Output the [X, Y] coordinate of the center of the cell containing the given text.  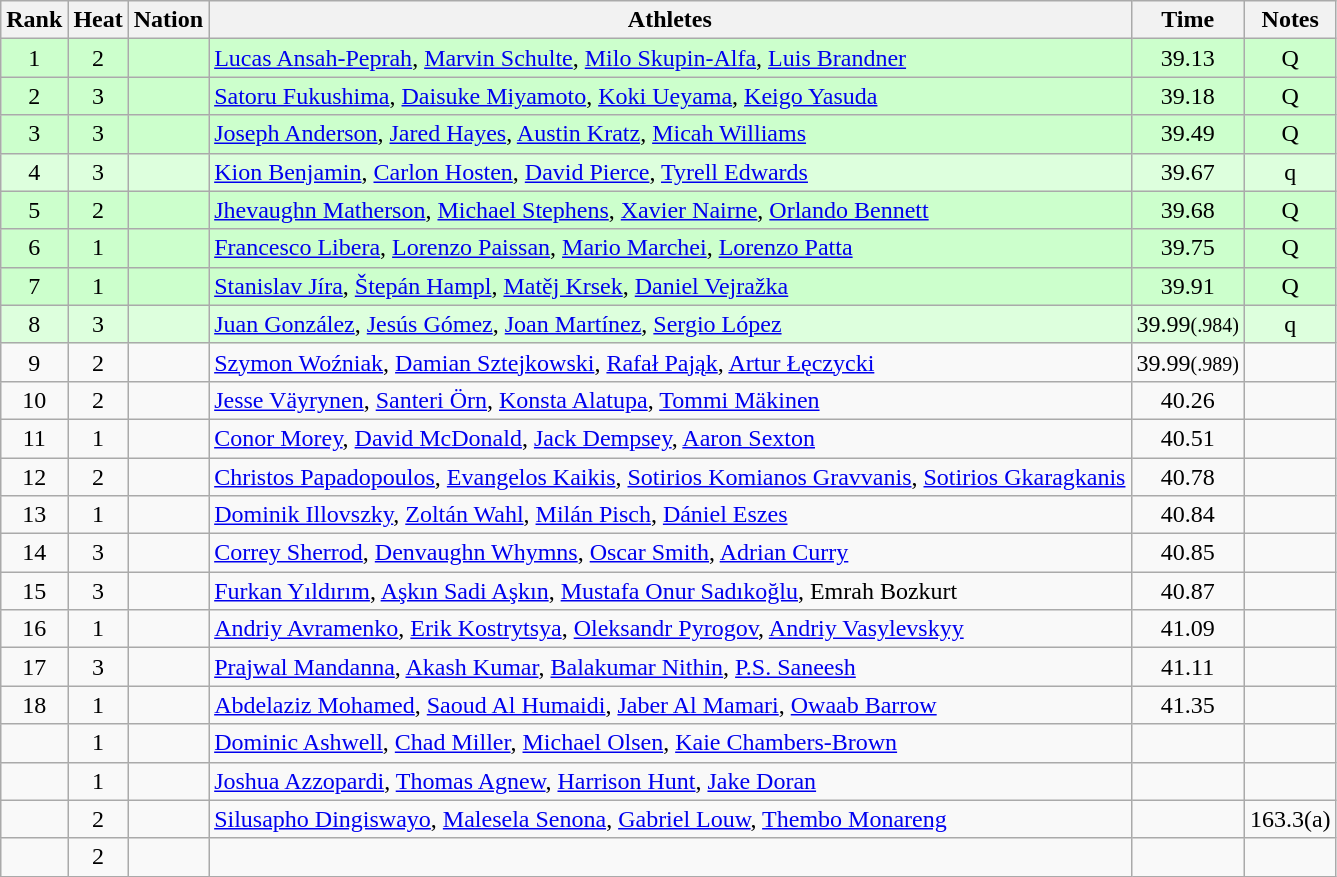
Lucas Ansah-Peprah, Marvin Schulte, Milo Skupin-Alfa, Luis Brandner [670, 58]
39.68 [1188, 210]
13 [34, 515]
Dominik Illovszky, Zoltán Wahl, Milán Pisch, Dániel Eszes [670, 515]
39.67 [1188, 172]
Time [1188, 20]
163.3(a) [1290, 819]
17 [34, 667]
9 [34, 362]
40.87 [1188, 591]
Prajwal Mandanna, Akash Kumar, Balakumar Nithin, P.S. Saneesh [670, 667]
14 [34, 553]
40.84 [1188, 515]
41.09 [1188, 629]
Jhevaughn Matherson, Michael Stephens, Xavier Nairne, Orlando Bennett [670, 210]
Joshua Azzopardi, Thomas Agnew, Harrison Hunt, Jake Doran [670, 781]
41.35 [1188, 705]
6 [34, 248]
15 [34, 591]
41.11 [1188, 667]
Rank [34, 20]
16 [34, 629]
Dominic Ashwell, Chad Miller, Michael Olsen, Kaie Chambers-Brown [670, 743]
Szymon Woźniak, Damian Sztejkowski, Rafał Pająk, Artur Łęczycki [670, 362]
Juan González, Jesús Gómez, Joan Martínez, Sergio López [670, 324]
Correy Sherrod, Denvaughn Whymns, Oscar Smith, Adrian Curry [670, 553]
Andriy Avramenko, Erik Kostrytsya, Oleksandr Pyrogov, Andriy Vasylevskyy [670, 629]
5 [34, 210]
10 [34, 400]
39.99(.989) [1188, 362]
Jesse Väyrynen, Santeri Örn, Konsta Alatupa, Tommi Mäkinen [670, 400]
39.13 [1188, 58]
40.51 [1188, 438]
40.85 [1188, 553]
Nation [168, 20]
39.99(.984) [1188, 324]
Stanislav Jíra, Štepán Hampl, Matěj Krsek, Daniel Vejražka [670, 286]
39.18 [1188, 96]
Notes [1290, 20]
Furkan Yıldırım, Aşkın Sadi Aşkın, Mustafa Onur Sadıkoğlu, Emrah Bozkurt [670, 591]
Heat [98, 20]
18 [34, 705]
Kion Benjamin, Carlon Hosten, David Pierce, Tyrell Edwards [670, 172]
Francesco Libera, Lorenzo Paissan, Mario Marchei, Lorenzo Patta [670, 248]
39.75 [1188, 248]
11 [34, 438]
Conor Morey, David McDonald, Jack Dempsey, Aaron Sexton [670, 438]
Satoru Fukushima, Daisuke Miyamoto, Koki Ueyama, Keigo Yasuda [670, 96]
Christos Papadopoulos, Evangelos Kaikis, Sotirios Komianos Gravvanis, Sotirios Gkaragkanis [670, 477]
39.49 [1188, 134]
Silusapho Dingiswayo, Malesela Senona, Gabriel Louw, Thembo Monareng [670, 819]
40.78 [1188, 477]
Abdelaziz Mohamed, Saoud Al Humaidi, Jaber Al Mamari, Owaab Barrow [670, 705]
4 [34, 172]
12 [34, 477]
7 [34, 286]
39.91 [1188, 286]
40.26 [1188, 400]
Athletes [670, 20]
8 [34, 324]
Joseph Anderson, Jared Hayes, Austin Kratz, Micah Williams [670, 134]
